Detect which cell encompasses the target text, then output its (X, Y) center coordinate. 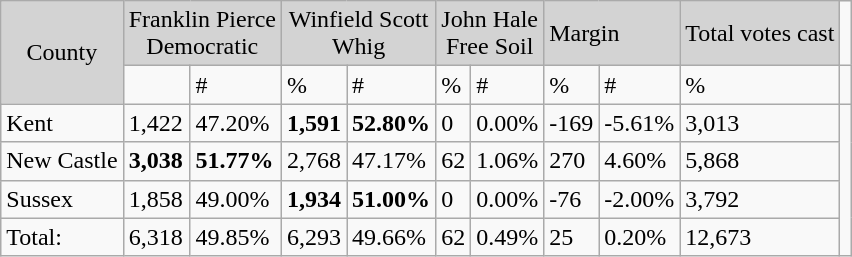
3,013 (760, 123)
Total votes cast (760, 34)
0.49% (508, 237)
-5.61% (640, 123)
0.20% (640, 237)
Winfield ScottWhig (358, 34)
-169 (572, 123)
Margin (612, 34)
52.80% (392, 123)
-2.00% (640, 199)
270 (572, 161)
49.85% (236, 237)
47.17% (392, 161)
3,792 (760, 199)
New Castle (62, 161)
2,768 (314, 161)
25 (572, 237)
5,868 (760, 161)
6,293 (314, 237)
51.77% (236, 161)
51.00% (392, 199)
49.00% (236, 199)
John HaleFree Soil (490, 34)
1,934 (314, 199)
County (62, 52)
1,858 (156, 199)
6,318 (156, 237)
12,673 (760, 237)
4.60% (640, 161)
Franklin PierceDemocratic (202, 34)
47.20% (236, 123)
Kent (62, 123)
Sussex (62, 199)
Total: (62, 237)
1,591 (314, 123)
-76 (572, 199)
49.66% (392, 237)
3,038 (156, 161)
1.06% (508, 161)
1,422 (156, 123)
